Pinpoint the cell where the given text exists, returning its (X, Y) midpoint coordinate. 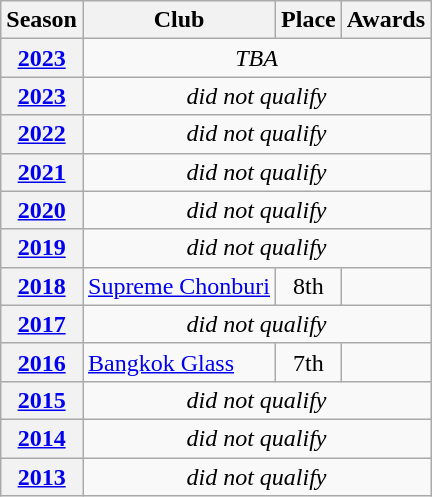
Awards (386, 20)
TBA (256, 58)
2016 (42, 362)
Season (42, 20)
2017 (42, 324)
Supreme Chonburi (178, 286)
2014 (42, 438)
Place (309, 20)
7th (309, 362)
2013 (42, 477)
2021 (42, 172)
2015 (42, 400)
Club (178, 20)
2022 (42, 134)
2020 (42, 210)
2019 (42, 248)
Bangkok Glass (178, 362)
2018 (42, 286)
8th (309, 286)
